Scan for the cell matching the given text and deliver its (X, Y) coordinate at center. 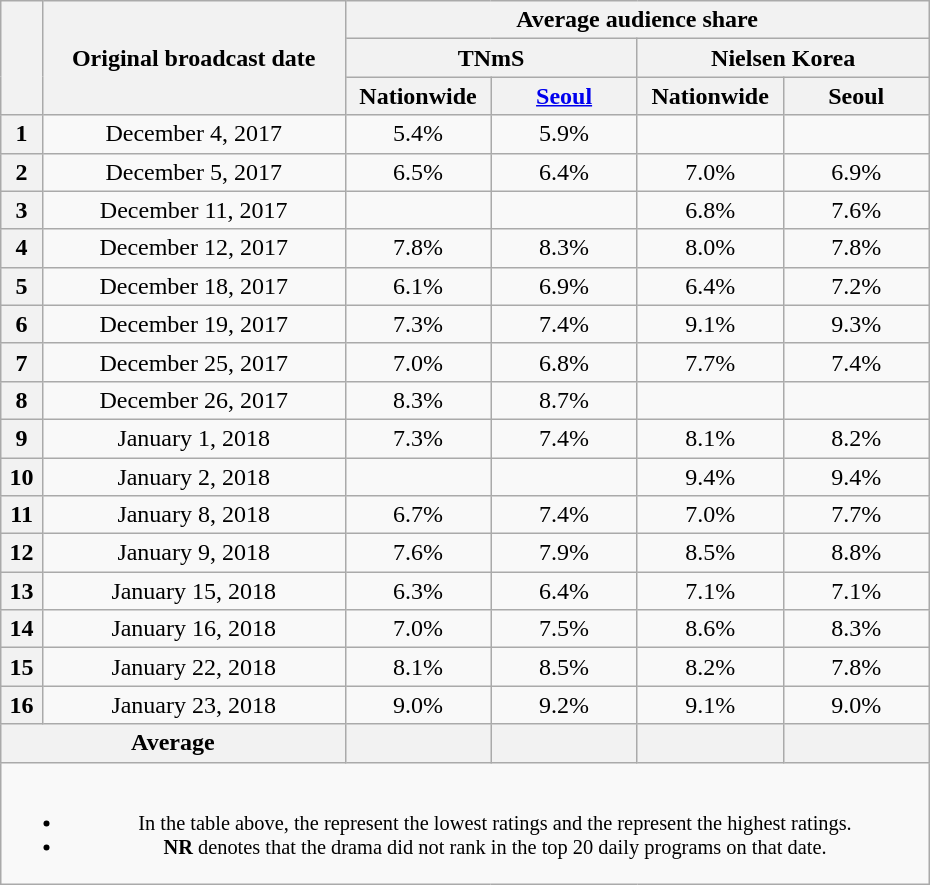
9 (22, 438)
4 (22, 248)
January 16, 2018 (194, 629)
Average audience share (637, 20)
December 12, 2017 (194, 248)
3 (22, 210)
January 23, 2018 (194, 705)
Original broadcast date (194, 58)
Average (173, 743)
9.2% (564, 705)
13 (22, 591)
14 (22, 629)
2 (22, 172)
10 (22, 477)
9.3% (856, 324)
7.5% (564, 629)
6.7% (418, 515)
6.5% (418, 172)
6.1% (418, 286)
7.9% (564, 553)
December 25, 2017 (194, 362)
January 8, 2018 (194, 515)
January 9, 2018 (194, 553)
December 11, 2017 (194, 210)
December 19, 2017 (194, 324)
Nielsen Korea (783, 58)
12 (22, 553)
5 (22, 286)
8.0% (710, 248)
7.2% (856, 286)
8 (22, 400)
8.6% (710, 629)
15 (22, 667)
January 15, 2018 (194, 591)
5.4% (418, 134)
8.7% (564, 400)
8.8% (856, 553)
6 (22, 324)
6.3% (418, 591)
5.9% (564, 134)
11 (22, 515)
January 2, 2018 (194, 477)
January 22, 2018 (194, 667)
December 5, 2017 (194, 172)
December 18, 2017 (194, 286)
TNmS (491, 58)
1 (22, 134)
January 1, 2018 (194, 438)
December 4, 2017 (194, 134)
December 26, 2017 (194, 400)
7 (22, 362)
16 (22, 705)
